Scan for the cell matching the given text and deliver its (X, Y) coordinate at center. 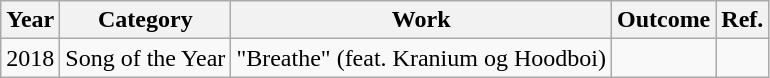
Outcome (663, 20)
"Breathe" (feat. Kranium og Hoodboi) (422, 58)
Year (30, 20)
Ref. (742, 20)
Category (146, 20)
Song of the Year (146, 58)
2018 (30, 58)
Work (422, 20)
